Extract the (X, Y) coordinate from the center of the cell holding the provided text.  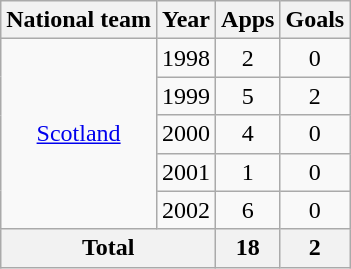
5 (248, 96)
18 (248, 248)
National team (79, 20)
1 (248, 172)
4 (248, 134)
Apps (248, 20)
Year (186, 20)
2002 (186, 210)
Goals (315, 20)
2001 (186, 172)
Scotland (79, 134)
1999 (186, 96)
2000 (186, 134)
1998 (186, 58)
Total (108, 248)
6 (248, 210)
